Pinpoint the cell where the given text exists, returning its [x, y] midpoint coordinate. 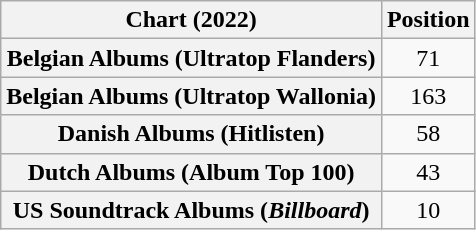
Belgian Albums (Ultratop Flanders) [192, 58]
58 [428, 134]
71 [428, 58]
10 [428, 210]
163 [428, 96]
Danish Albums (Hitlisten) [192, 134]
US Soundtrack Albums (Billboard) [192, 210]
Belgian Albums (Ultratop Wallonia) [192, 96]
Position [428, 20]
Chart (2022) [192, 20]
Dutch Albums (Album Top 100) [192, 172]
43 [428, 172]
